Determine the [x, y] coordinate at the center of the cell enclosing the given text.  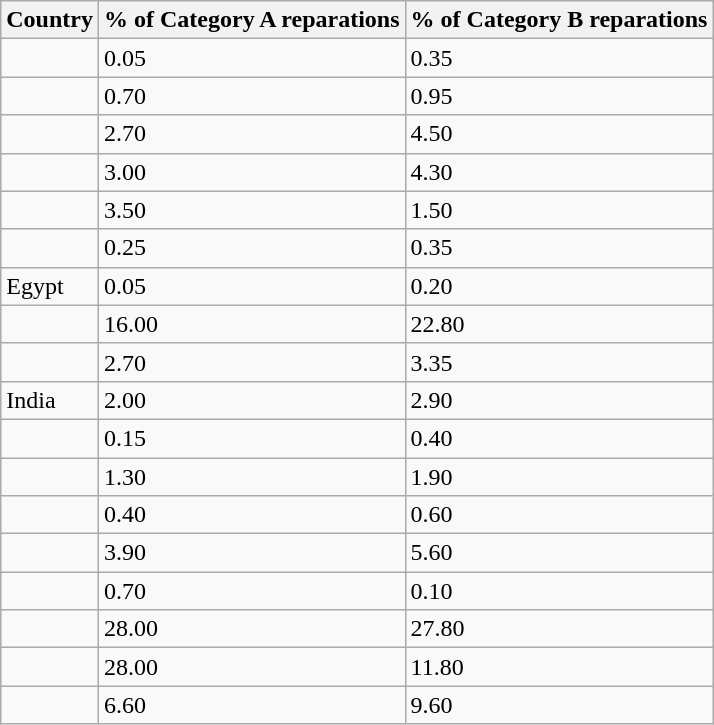
27.80 [559, 629]
9.60 [559, 705]
11.80 [559, 667]
0.95 [559, 96]
0.15 [252, 438]
4.50 [559, 134]
0.60 [559, 515]
4.30 [559, 172]
0.25 [252, 248]
1.90 [559, 477]
6.60 [252, 705]
Egypt [50, 286]
0.20 [559, 286]
3.35 [559, 362]
2.00 [252, 400]
1.50 [559, 210]
Country [50, 20]
3.50 [252, 210]
% of Category A reparations [252, 20]
3.00 [252, 172]
India [50, 400]
1.30 [252, 477]
2.90 [559, 400]
22.80 [559, 324]
0.10 [559, 591]
% of Category B reparations [559, 20]
16.00 [252, 324]
3.90 [252, 553]
5.60 [559, 553]
